Search for the cell housing the specified text and yield its [x, y] center coordinate. 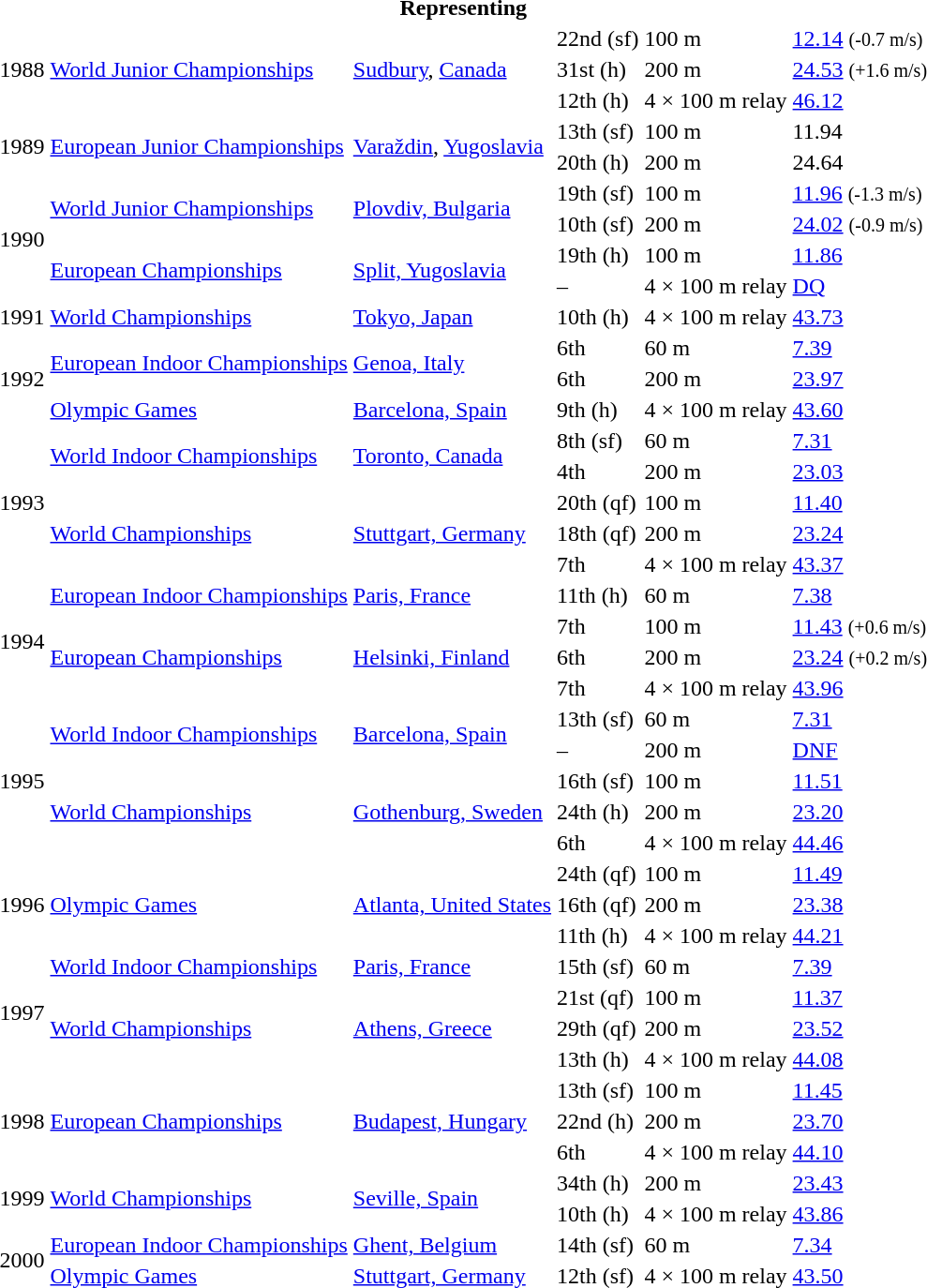
Helsinki, Finland [452, 657]
9th (h) [598, 410]
20th (h) [598, 162]
Sudbury, Canada [452, 69]
Budapest, Hungary [452, 1121]
19th (h) [598, 255]
15th (sf) [598, 966]
16th (qf) [598, 905]
Gothenburg, Sweden [452, 812]
12th (h) [598, 100]
14th (sf) [598, 1245]
Varaždin, Yugoslavia [452, 146]
24th (qf) [598, 874]
Plovdiv, Bulgaria [452, 208]
22nd (sf) [598, 38]
4th [598, 472]
Split, Yugoslavia [452, 270]
Tokyo, Japan [452, 317]
Stuttgart, Germany [452, 533]
31st (h) [598, 69]
29th (qf) [598, 1028]
Genoa, Italy [452, 364]
8th (sf) [598, 441]
24th (h) [598, 812]
Atlanta, United States [452, 905]
Seville, Spain [452, 1198]
20th (qf) [598, 502]
18th (qf) [598, 533]
34th (h) [598, 1183]
Athens, Greece [452, 1028]
10th (sf) [598, 224]
13th (h) [598, 1059]
22nd (h) [598, 1121]
19th (sf) [598, 193]
European Junior Championships [199, 146]
16th (sf) [598, 781]
Ghent, Belgium [452, 1245]
Toronto, Canada [452, 456]
21st (qf) [598, 997]
